Search for the cell housing the specified text and yield its (x, y) center coordinate. 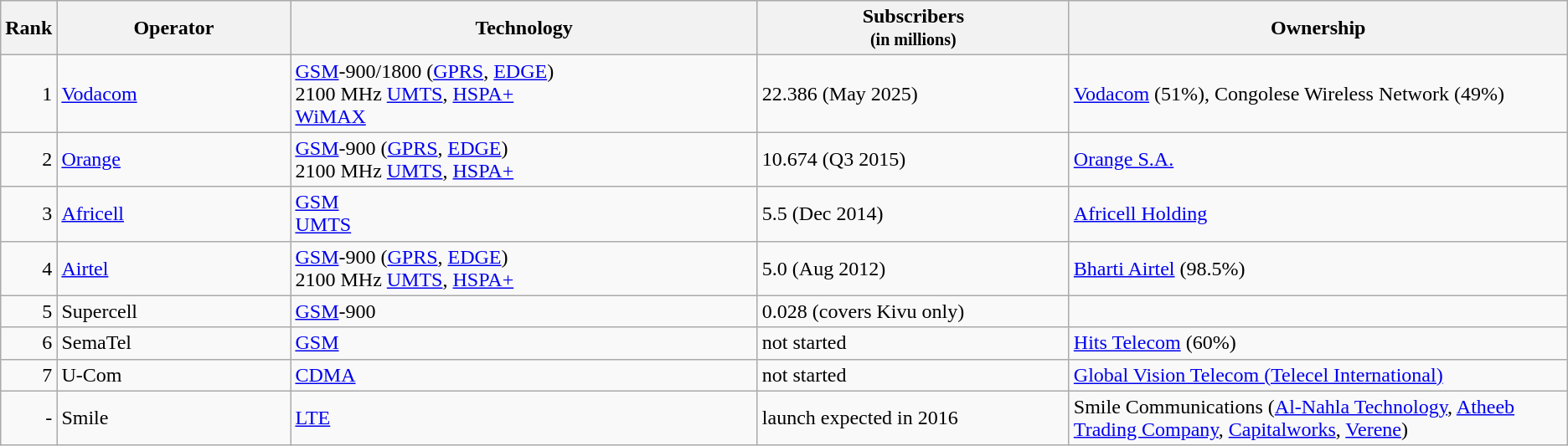
Supercell (174, 311)
Orange S.A. (1318, 159)
Operator (174, 28)
0.028 (covers Kivu only) (913, 311)
launch expected in 2016 (913, 418)
5 (28, 311)
Africell (174, 214)
Vodacom (174, 94)
7 (28, 375)
Technology (524, 28)
6 (28, 343)
CDMA (524, 375)
Ownership (1318, 28)
- (28, 418)
GSM UMTS (524, 214)
GSM-900/1800 (GPRS, EDGE)2100 MHz UMTS, HSPA+ WiMAX (524, 94)
3 (28, 214)
Hits Telecom (60%) (1318, 343)
Orange (174, 159)
GSM-900 (524, 311)
Africell Holding (1318, 214)
Smile Communications (Al-Nahla Technology, Atheeb Trading Company, Capitalworks, Verene) (1318, 418)
2 (28, 159)
Subscribers(in millions) (913, 28)
Bharti Airtel (98.5%) (1318, 268)
Smile (174, 418)
SemaTel (174, 343)
Vodacom (51%), Congolese Wireless Network (49%) (1318, 94)
U-Com (174, 375)
Airtel (174, 268)
22.386 (May 2025) (913, 94)
LTE (524, 418)
5.0 (Aug 2012) (913, 268)
Rank (28, 28)
10.674 (Q3 2015) (913, 159)
GSM (524, 343)
1 (28, 94)
5.5 (Dec 2014) (913, 214)
4 (28, 268)
Global Vision Telecom (Telecel International) (1318, 375)
